Find where the given text appears and provide that cell's center as [x, y] coordinate. 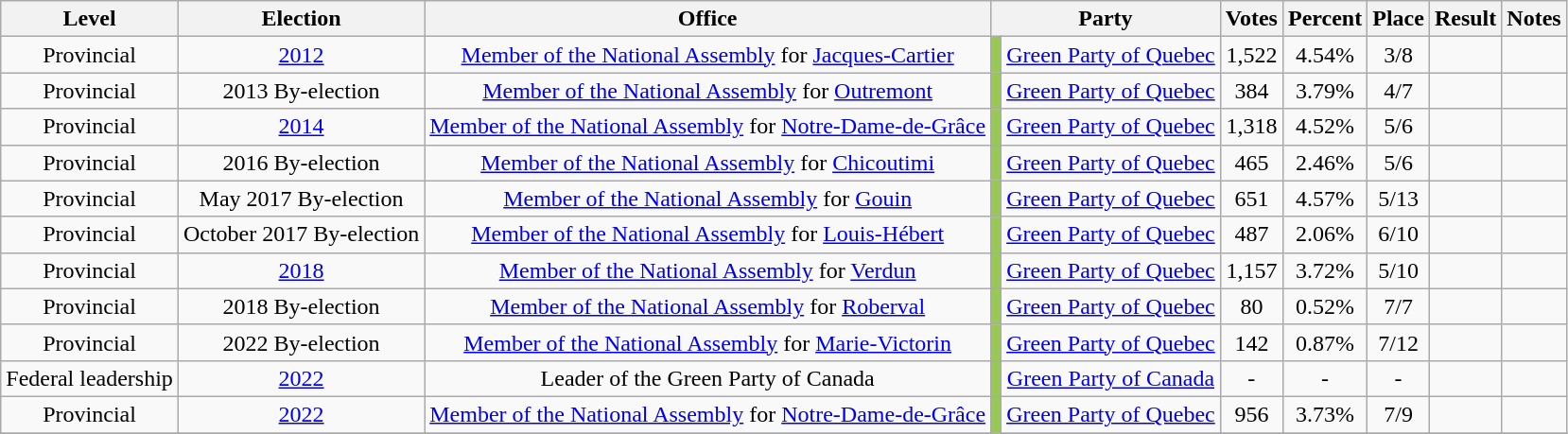
Percent [1324, 19]
Member of the National Assembly for Outremont [707, 91]
4.57% [1324, 199]
5/13 [1399, 199]
Federal leadership [90, 378]
4.52% [1324, 127]
Result [1465, 19]
October 2017 By-election [301, 234]
1,157 [1251, 270]
Office [707, 19]
Notes [1534, 19]
2022 By-election [301, 342]
Leader of the Green Party of Canada [707, 378]
6/10 [1399, 234]
651 [1251, 199]
3.72% [1324, 270]
Level [90, 19]
2018 By-election [301, 306]
1,522 [1251, 55]
Election [301, 19]
2012 [301, 55]
1,318 [1251, 127]
7/12 [1399, 342]
80 [1251, 306]
2018 [301, 270]
2.46% [1324, 163]
487 [1251, 234]
3.73% [1324, 414]
Member of the National Assembly for Marie-Victorin [707, 342]
Member of the National Assembly for Jacques-Cartier [707, 55]
3.79% [1324, 91]
Member of the National Assembly for Louis-Hébert [707, 234]
May 2017 By-election [301, 199]
2.06% [1324, 234]
0.87% [1324, 342]
956 [1251, 414]
384 [1251, 91]
Member of the National Assembly for Chicoutimi [707, 163]
4/7 [1399, 91]
7/9 [1399, 414]
Votes [1251, 19]
5/10 [1399, 270]
Place [1399, 19]
0.52% [1324, 306]
Green Party of Canada [1111, 378]
Member of the National Assembly for Verdun [707, 270]
465 [1251, 163]
Member of the National Assembly for Roberval [707, 306]
7/7 [1399, 306]
4.54% [1324, 55]
Member of the National Assembly for Gouin [707, 199]
2013 By-election [301, 91]
2014 [301, 127]
Party [1106, 19]
3/8 [1399, 55]
2016 By-election [301, 163]
142 [1251, 342]
